Identify which cell holds the provided text, then report its (X, Y) central coordinate. 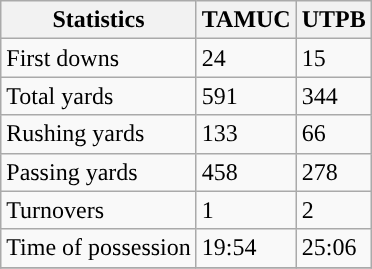
66 (334, 134)
458 (246, 172)
19:54 (246, 248)
TAMUC (246, 20)
First downs (99, 58)
15 (334, 58)
Rushing yards (99, 134)
UTPB (334, 20)
2 (334, 210)
Passing yards (99, 172)
133 (246, 134)
278 (334, 172)
Time of possession (99, 248)
24 (246, 58)
1 (246, 210)
Statistics (99, 20)
344 (334, 96)
Total yards (99, 96)
Turnovers (99, 210)
25:06 (334, 248)
591 (246, 96)
